For the text-containing cell, return its midpoint in (X, Y) coordinate format. 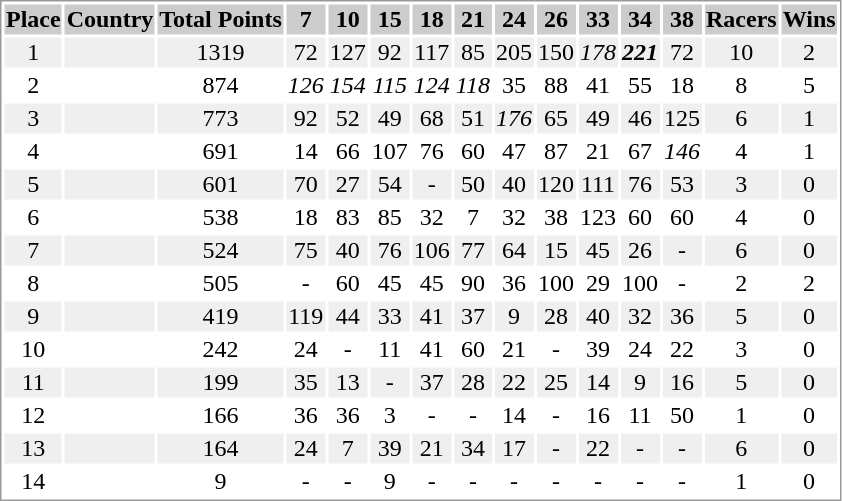
Country (110, 19)
164 (220, 449)
68 (432, 119)
75 (306, 251)
87 (556, 151)
120 (556, 185)
1319 (220, 53)
119 (306, 317)
12 (33, 415)
124 (432, 85)
199 (220, 383)
524 (220, 251)
27 (348, 185)
17 (514, 449)
146 (682, 151)
106 (432, 251)
601 (220, 185)
150 (556, 53)
126 (306, 85)
154 (348, 85)
52 (348, 119)
111 (598, 185)
Racers (742, 19)
Wins (809, 19)
242 (220, 349)
176 (514, 119)
90 (472, 283)
Total Points (220, 19)
77 (472, 251)
874 (220, 85)
46 (640, 119)
205 (514, 53)
107 (390, 151)
66 (348, 151)
166 (220, 415)
88 (556, 85)
123 (598, 217)
221 (640, 53)
773 (220, 119)
47 (514, 151)
125 (682, 119)
117 (432, 53)
118 (472, 85)
44 (348, 317)
55 (640, 85)
53 (682, 185)
691 (220, 151)
419 (220, 317)
54 (390, 185)
51 (472, 119)
505 (220, 283)
127 (348, 53)
Place (33, 19)
25 (556, 383)
83 (348, 217)
65 (556, 119)
178 (598, 53)
64 (514, 251)
29 (598, 283)
115 (390, 85)
70 (306, 185)
538 (220, 217)
67 (640, 151)
